Identify which cell holds the provided text, then report its (x, y) central coordinate. 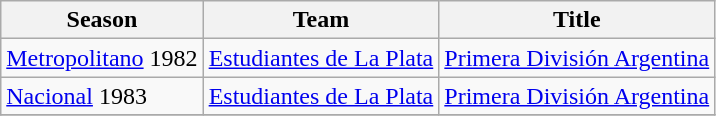
Nacional 1983 (102, 96)
Title (577, 20)
Team (321, 20)
Metropolitano 1982 (102, 58)
Season (102, 20)
